Capture the cell that displays the provided text and extract its (X, Y) central coordinate. 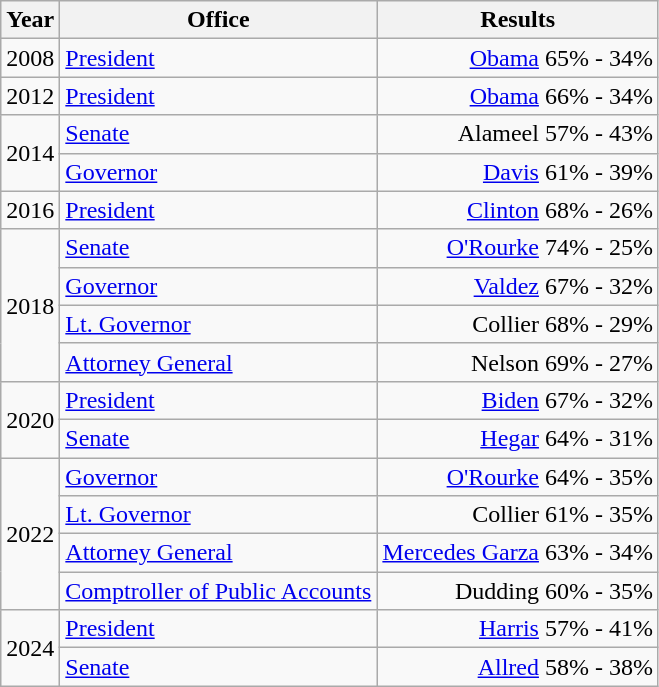
Clinton 68% - 26% (518, 210)
Results (518, 20)
Harris 57% - 41% (518, 629)
Nelson 69% - 27% (518, 362)
Allred 58% - 38% (518, 667)
Collier 61% - 35% (518, 515)
Year (30, 20)
Collier 68% - 29% (518, 324)
2020 (30, 419)
O'Rourke 74% - 25% (518, 248)
Davis 61% - 39% (518, 172)
Obama 66% - 34% (518, 96)
2024 (30, 648)
2014 (30, 153)
Valdez 67% - 32% (518, 286)
2022 (30, 534)
O'Rourke 64% - 35% (518, 477)
Mercedes Garza 63% - 34% (518, 553)
2016 (30, 210)
2012 (30, 96)
Hegar 64% - 31% (518, 438)
Comptroller of Public Accounts (218, 591)
2018 (30, 305)
Office (218, 20)
Obama 65% - 34% (518, 58)
Dudding 60% - 35% (518, 591)
Biden 67% - 32% (518, 400)
Alameel 57% - 43% (518, 134)
2008 (30, 58)
